Scan for the cell matching the given text and deliver its [X, Y] coordinate at center. 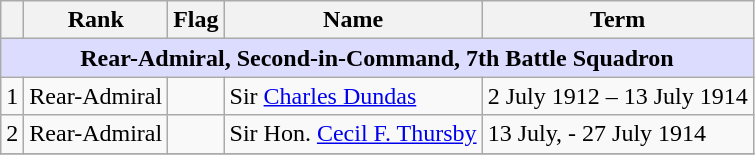
Name [353, 20]
2 [12, 134]
2 July 1912 – 13 July 1914 [618, 96]
13 July, - 27 July 1914 [618, 134]
Flag [196, 20]
Sir Hon. Cecil F. Thursby [353, 134]
Rank [96, 20]
Term [618, 20]
Rear-Admiral, Second-in-Command, 7th Battle Squadron [377, 58]
Sir Charles Dundas [353, 96]
1 [12, 96]
